For the text-containing cell, return its midpoint in (x, y) coordinate format. 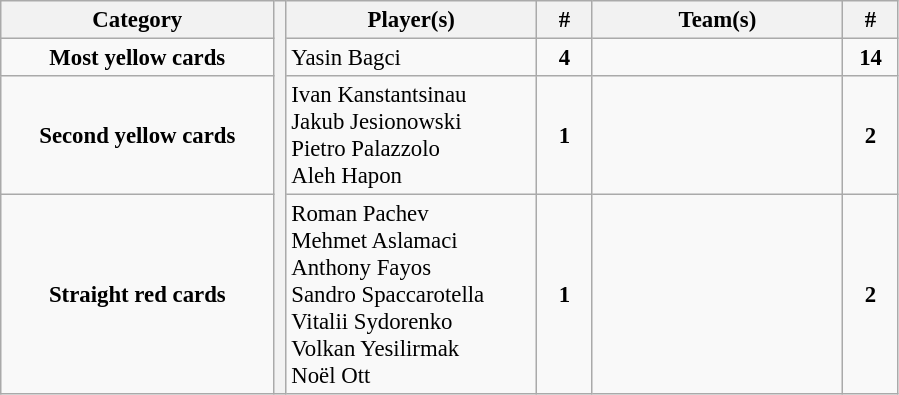
Category (138, 20)
Straight red cards (138, 295)
Team(s) (718, 20)
Yasin Bagci (412, 58)
Player(s) (412, 20)
Roman Pachev Mehmet Aslamaci Anthony Fayos Sandro Spaccarotella Vitalii Sydorenko Volkan Yesilirmak Noël Ott (412, 295)
Ivan Kanstantsinau Jakub Jesionowski Pietro Palazzolo Aleh Hapon (412, 136)
Most yellow cards (138, 58)
4 (565, 58)
14 (871, 58)
Second yellow cards (138, 136)
